Locate the cell with the specified text and output its [X, Y] center coordinate. 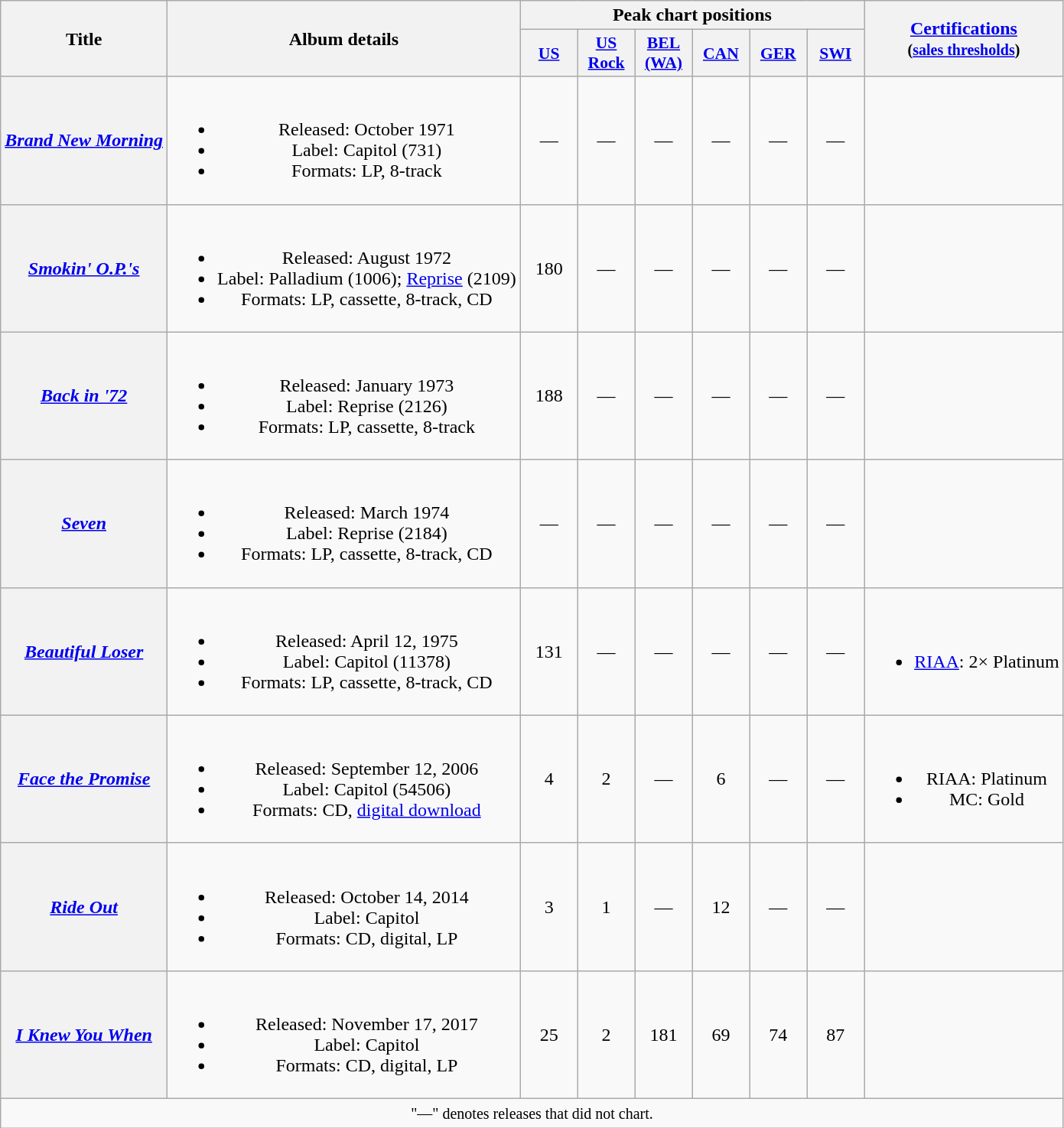
Released: August 1972Label: Palladium (1006); Reprise (2109)Formats: LP, cassette, 8-track, CD [344, 268]
4 [549, 779]
USRock [606, 54]
US [549, 54]
Released: January 1973Label: Reprise (2126)Formats: LP, cassette, 8-track [344, 396]
Beautiful Loser [84, 652]
12 [721, 907]
Smokin' O.P.'s [84, 268]
Title [84, 38]
RIAA: PlatinumMC: Gold [964, 779]
6 [721, 779]
SWI [835, 54]
25 [549, 1034]
Brand New Morning [84, 141]
87 [835, 1034]
CAN [721, 54]
1 [606, 907]
Released: September 12, 2006Label: Capitol (54506)Formats: CD, digital download [344, 779]
Released: October 14, 2014Label: CapitolFormats: CD, digital, LP [344, 907]
Seven [84, 523]
RIAA: 2× Platinum [964, 652]
Face the Promise [84, 779]
Album details [344, 38]
69 [721, 1034]
Released: April 12, 1975Label: Capitol (11378)Formats: LP, cassette, 8-track, CD [344, 652]
Released: March 1974Label: Reprise (2184)Formats: LP, cassette, 8-track, CD [344, 523]
BEL(WA) [664, 54]
GER [779, 54]
181 [664, 1034]
Ride Out [84, 907]
131 [549, 652]
Released: November 17, 2017Label: CapitolFormats: CD, digital, LP [344, 1034]
Certifications(sales thresholds) [964, 38]
Back in '72 [84, 396]
188 [549, 396]
"—" denotes releases that did not chart. [532, 1113]
Released: October 1971Label: Capitol (731)Formats: LP, 8-track [344, 141]
I Knew You When [84, 1034]
Peak chart positions [691, 15]
74 [779, 1034]
180 [549, 268]
3 [549, 907]
